Identify which cell holds the provided text, then report its (x, y) central coordinate. 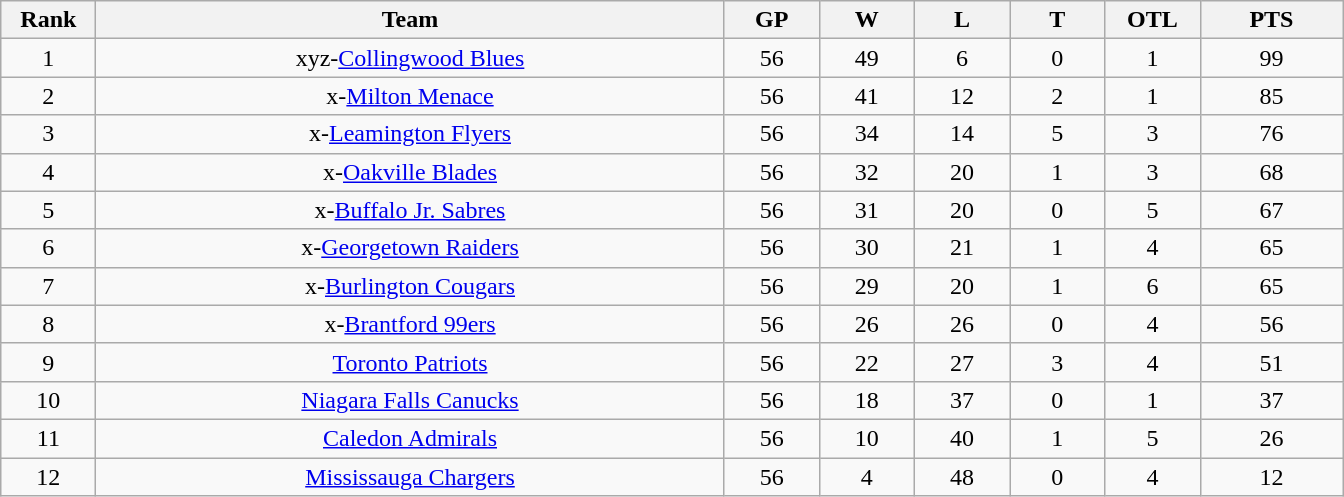
x-Brantford 99ers (410, 324)
Caledon Admirals (410, 438)
31 (866, 210)
34 (866, 134)
41 (866, 96)
68 (1272, 172)
85 (1272, 96)
51 (1272, 362)
Rank (48, 20)
67 (1272, 210)
L (962, 20)
76 (1272, 134)
48 (962, 477)
30 (866, 248)
GP (772, 20)
x-Oakville Blades (410, 172)
9 (48, 362)
T (1058, 20)
11 (48, 438)
x-Milton Menace (410, 96)
27 (962, 362)
29 (866, 286)
x-Leamington Flyers (410, 134)
x-Georgetown Raiders (410, 248)
OTL (1152, 20)
18 (866, 400)
8 (48, 324)
49 (866, 58)
32 (866, 172)
99 (1272, 58)
7 (48, 286)
21 (962, 248)
14 (962, 134)
Mississauga Chargers (410, 477)
x-Burlington Cougars (410, 286)
40 (962, 438)
Toronto Patriots (410, 362)
xyz-Collingwood Blues (410, 58)
PTS (1272, 20)
Team (410, 20)
W (866, 20)
22 (866, 362)
Niagara Falls Canucks (410, 400)
x-Buffalo Jr. Sabres (410, 210)
